Provide the (x, y) coordinate of the cell's center where the given text is located.  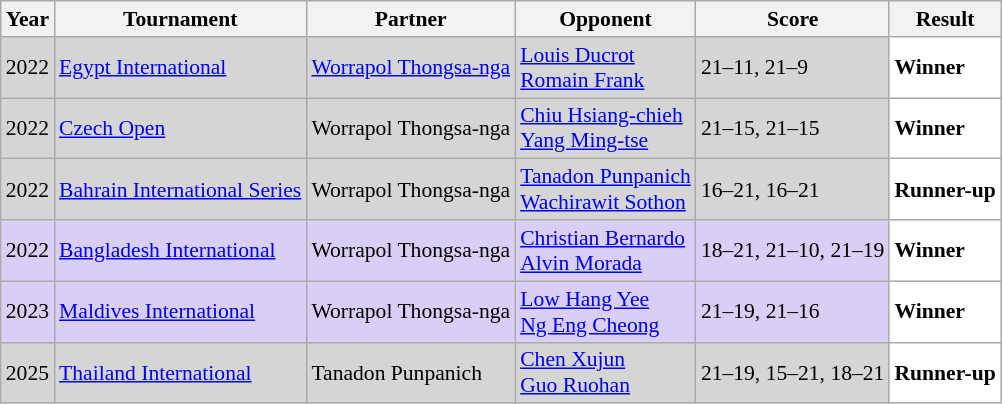
2023 (28, 312)
2025 (28, 372)
21–19, 21–16 (793, 312)
Czech Open (180, 128)
Score (793, 19)
Year (28, 19)
21–19, 15–21, 18–21 (793, 372)
18–21, 21–10, 21–19 (793, 250)
Tournament (180, 19)
Louis Ducrot Romain Frank (606, 68)
Result (944, 19)
Egypt International (180, 68)
21–11, 21–9 (793, 68)
Chen Xujun Guo Ruohan (606, 372)
Opponent (606, 19)
Chiu Hsiang-chieh Yang Ming-tse (606, 128)
Maldives International (180, 312)
Tanadon Punpanich (410, 372)
21–15, 21–15 (793, 128)
Bangladesh International (180, 250)
Thailand International (180, 372)
Tanadon Punpanich Wachirawit Sothon (606, 190)
Low Hang Yee Ng Eng Cheong (606, 312)
Christian Bernardo Alvin Morada (606, 250)
16–21, 16–21 (793, 190)
Partner (410, 19)
Bahrain International Series (180, 190)
